Identify which cell holds the provided text, then report its (x, y) central coordinate. 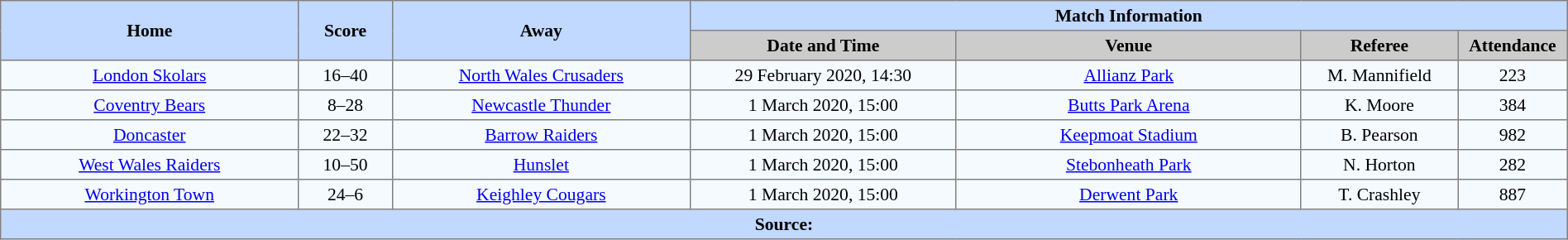
Source: (784, 224)
Keighley Cougars (541, 194)
North Wales Crusaders (541, 75)
Coventry Bears (150, 105)
West Wales Raiders (150, 165)
Doncaster (150, 135)
T. Crashley (1379, 194)
Allianz Park (1128, 75)
Attendance (1513, 46)
223 (1513, 75)
Score (346, 31)
982 (1513, 135)
Keepmoat Stadium (1128, 135)
16–40 (346, 75)
Workington Town (150, 194)
24–6 (346, 194)
Butts Park Arena (1128, 105)
Newcastle Thunder (541, 105)
Referee (1379, 46)
M. Mannifield (1379, 75)
Date and Time (823, 46)
Match Information (1128, 16)
10–50 (346, 165)
London Skolars (150, 75)
384 (1513, 105)
29 February 2020, 14:30 (823, 75)
Home (150, 31)
Hunslet (541, 165)
Barrow Raiders (541, 135)
22–32 (346, 135)
Stebonheath Park (1128, 165)
282 (1513, 165)
N. Horton (1379, 165)
B. Pearson (1379, 135)
8–28 (346, 105)
K. Moore (1379, 105)
887 (1513, 194)
Venue (1128, 46)
Derwent Park (1128, 194)
Away (541, 31)
